Scan for the cell matching the given text and deliver its (X, Y) coordinate at center. 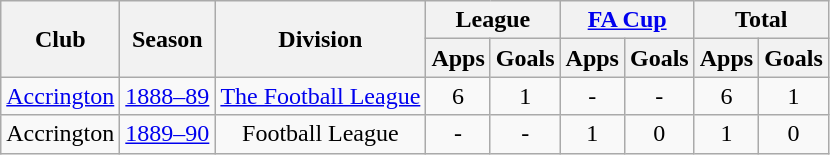
Football League (320, 134)
Division (320, 39)
League (493, 20)
Club (60, 39)
Season (168, 39)
FA Cup (627, 20)
1888–89 (168, 96)
The Football League (320, 96)
Total (761, 20)
1889–90 (168, 134)
